Search for the cell housing the specified text and yield its (x, y) center coordinate. 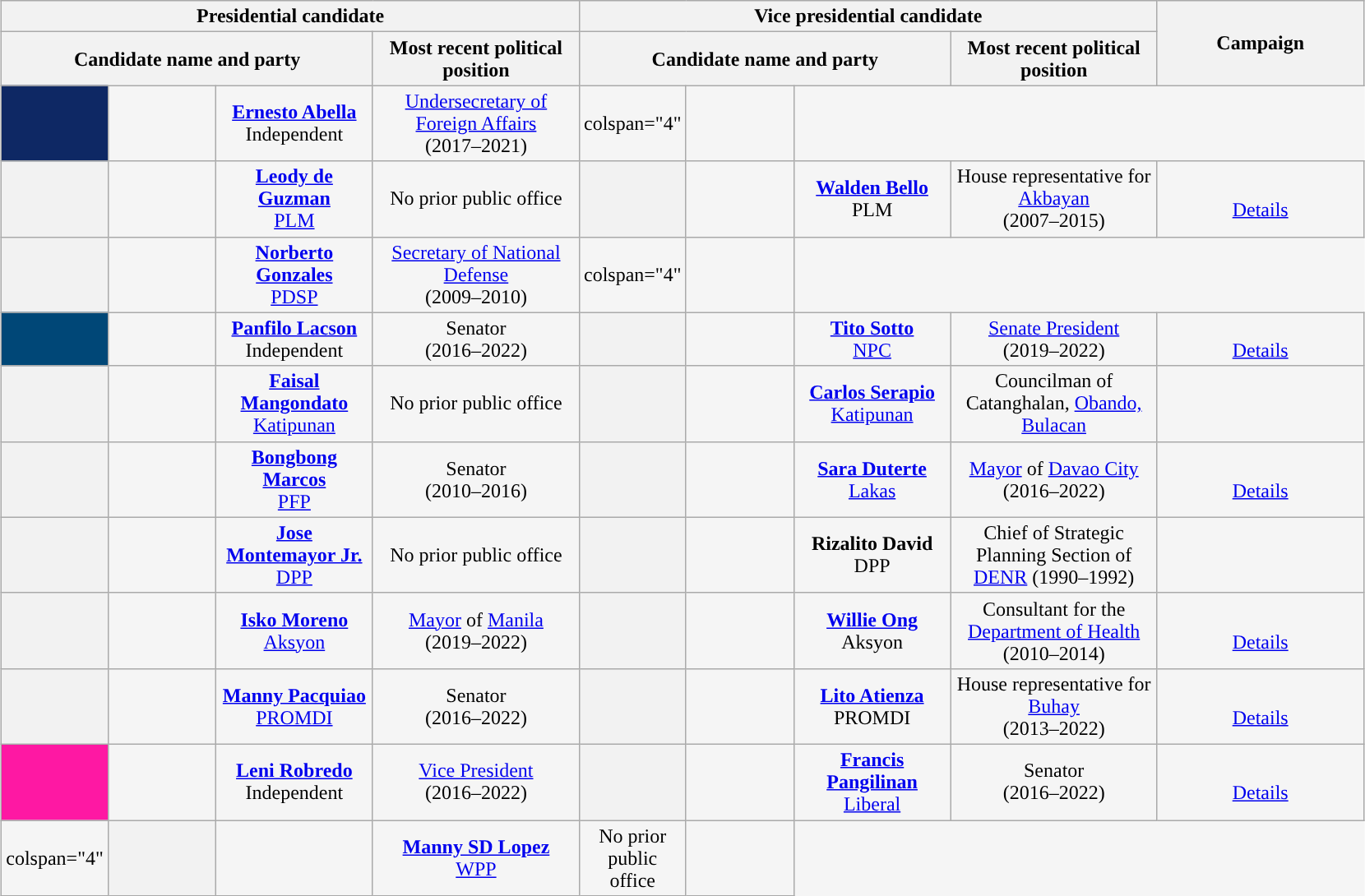
Councilman of Catanghalan, Obando, Bulacan (1054, 404)
Undersecretary of Foreign Affairs(2017–2021) (475, 123)
Campaign (1260, 43)
Consultant for the Department of Health (2010–2014) (1054, 630)
Presidential candidate (291, 16)
Manny PacquiaoPROMDI (294, 706)
Leody de GuzmanPLM (294, 199)
Tito SottoNPC (872, 339)
Jose Montemayor Jr.DPP (294, 555)
Chief of Strategic Planning Section of DENR (1990–1992) (1054, 555)
Secretary of National Defense(2009–2010) (475, 275)
Leni RobredoIndependent (294, 782)
Mayor of Manila(2019–2022) (475, 630)
Carlos SerapioKatipunan (872, 404)
Vice presidential candidate (868, 16)
Sara DuterteLakas (872, 479)
Faisal MangondatoKatipunan (294, 404)
Mayor of Davao City(2016–2022) (1054, 479)
Norberto GonzalesPDSP (294, 275)
Rizalito DavidDPP (872, 555)
Bongbong MarcosPFP (294, 479)
House representative for Buhay(2013–2022) (1054, 706)
Willie OngAksyon (872, 630)
Ernesto AbellaIndependent (294, 123)
Isko MorenoAksyon (294, 630)
Senate President(2019–2022) (1054, 339)
Senator(2010–2016) (475, 479)
Lito AtienzaPROMDI (872, 706)
Francis PangilinanLiberal (872, 782)
House representative for Akbayan(2007–2015) (1054, 199)
Manny SD LopezWPP (475, 858)
Walden BelloPLM (872, 199)
Panfilo LacsonIndependent (294, 339)
Vice President(2016–2022) (475, 782)
